From the cell containing the given text, extract its center point as [X, Y] coordinate. 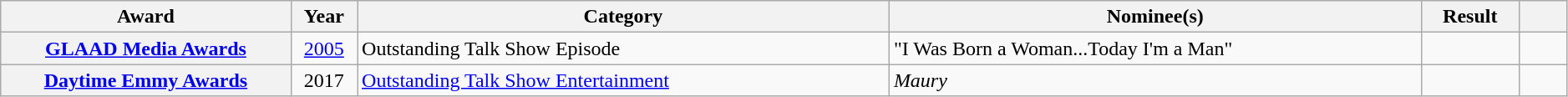
Maury [1154, 80]
Outstanding Talk Show Episode [623, 48]
2017 [324, 80]
Nominee(s) [1154, 17]
Category [623, 17]
Year [324, 17]
Award [145, 17]
"I Was Born a Woman...Today I'm a Man" [1154, 48]
Result [1470, 17]
Outstanding Talk Show Entertainment [623, 80]
GLAAD Media Awards [145, 48]
2005 [324, 48]
Daytime Emmy Awards [145, 80]
